Return the (x, y) coordinate for the center point of the cell that contains the specified text.  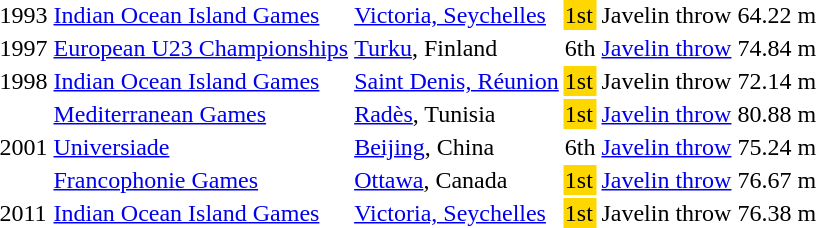
Universiade (201, 147)
European U23 Championships (201, 48)
Ottawa, Canada (457, 180)
Francophonie Games (201, 180)
Beijing, China (457, 147)
Saint Denis, Réunion (457, 81)
Mediterranean Games (201, 114)
Turku, Finland (457, 48)
Radès, Tunisia (457, 114)
